For the text-containing cell, return its midpoint in [X, Y] coordinate format. 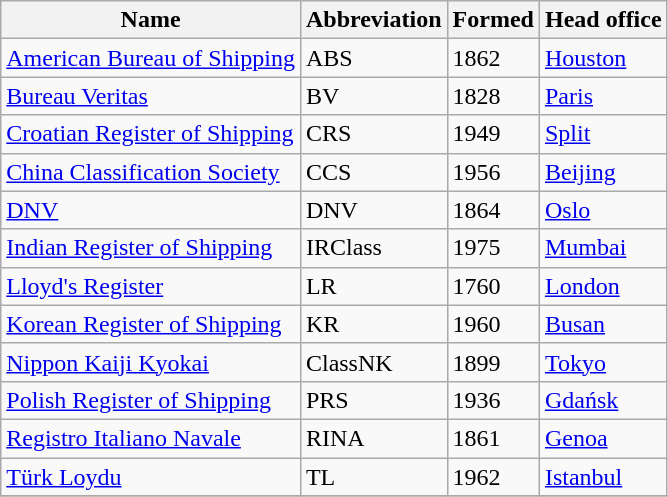
Oslo [603, 210]
1936 [493, 400]
1828 [493, 96]
Istanbul [603, 477]
Mumbai [603, 248]
Polish Register of Shipping [151, 400]
Croatian Register of Shipping [151, 134]
Beijing [603, 172]
1956 [493, 172]
TL [374, 477]
China Classification Society [151, 172]
CCS [374, 172]
1960 [493, 324]
1864 [493, 210]
American Bureau of Shipping [151, 58]
1862 [493, 58]
KR [374, 324]
BV [374, 96]
RINA [374, 438]
Registro Italiano Navale [151, 438]
Gdańsk [603, 400]
1760 [493, 286]
Head office [603, 20]
1975 [493, 248]
Busan [603, 324]
Genoa [603, 438]
Türk Loydu [151, 477]
Formed [493, 20]
Nippon Kaiji Kyokai [151, 362]
Name [151, 20]
Split [603, 134]
1962 [493, 477]
1949 [493, 134]
ClassNK [374, 362]
London [603, 286]
CRS [374, 134]
ABS [374, 58]
LR [374, 286]
PRS [374, 400]
Paris [603, 96]
1861 [493, 438]
Lloyd's Register [151, 286]
Abbreviation [374, 20]
Tokyo [603, 362]
Bureau Veritas [151, 96]
Indian Register of Shipping [151, 248]
1899 [493, 362]
Korean Register of Shipping [151, 324]
Houston [603, 58]
IRClass [374, 248]
